Return (X, Y) of the center of cell containing provided text 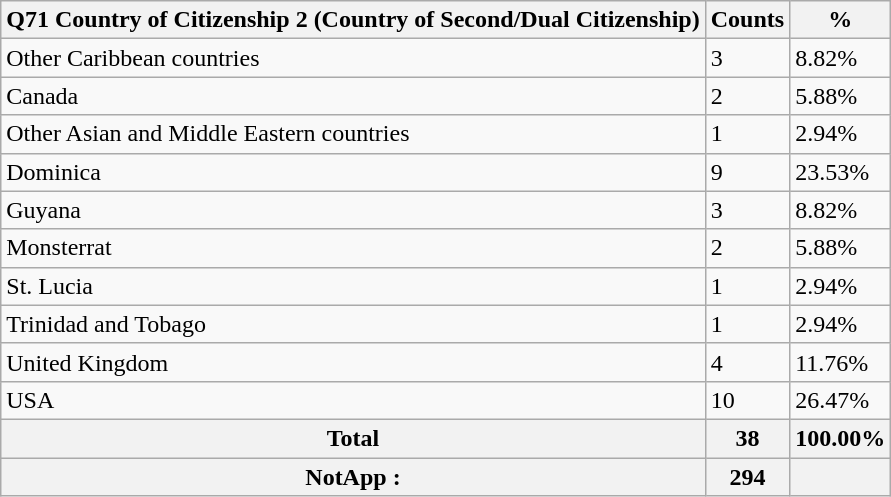
% (840, 20)
St. Lucia (353, 286)
United Kingdom (353, 362)
Total (353, 438)
NotApp : (353, 477)
Other Caribbean countries (353, 58)
11.76% (840, 362)
Trinidad and Tobago (353, 324)
Monsterrat (353, 248)
38 (747, 438)
Q71 Country of Citizenship 2 (Country of Second/Dual Citizenship) (353, 20)
23.53% (840, 172)
USA (353, 400)
294 (747, 477)
Canada (353, 96)
9 (747, 172)
Dominica (353, 172)
Counts (747, 20)
4 (747, 362)
26.47% (840, 400)
Guyana (353, 210)
10 (747, 400)
100.00% (840, 438)
Other Asian and Middle Eastern countries (353, 134)
